Return (X, Y) of the center of cell containing provided text 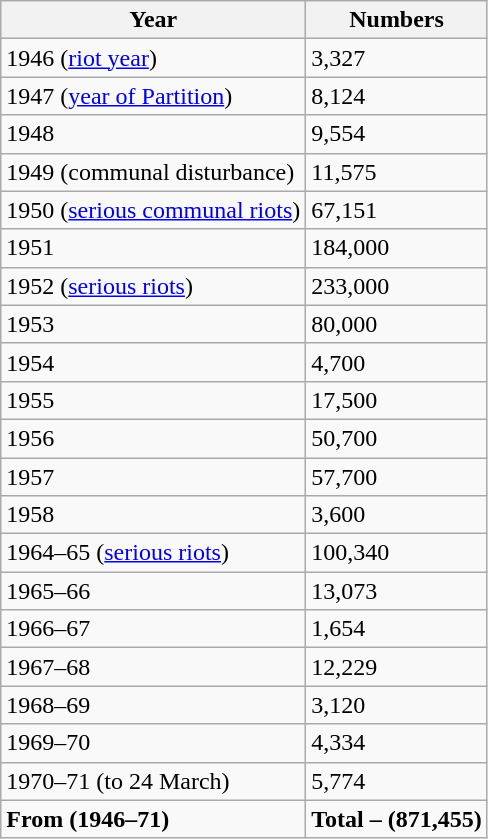
13,073 (397, 591)
100,340 (397, 553)
17,500 (397, 400)
1948 (154, 134)
1970–71 (to 24 March) (154, 781)
4,334 (397, 743)
233,000 (397, 286)
1947 (year of Partition) (154, 96)
57,700 (397, 477)
Year (154, 20)
1969–70 (154, 743)
11,575 (397, 172)
1958 (154, 515)
1953 (154, 324)
9,554 (397, 134)
1968–69 (154, 705)
3,600 (397, 515)
50,700 (397, 438)
1952 (serious riots) (154, 286)
1951 (154, 248)
5,774 (397, 781)
From (1946–71) (154, 819)
67,151 (397, 210)
1949 (communal disturbance) (154, 172)
80,000 (397, 324)
3,327 (397, 58)
1954 (154, 362)
1966–67 (154, 629)
12,229 (397, 667)
1955 (154, 400)
1967–68 (154, 667)
1957 (154, 477)
4,700 (397, 362)
1,654 (397, 629)
1956 (154, 438)
1964–65 (serious riots) (154, 553)
184,000 (397, 248)
1965–66 (154, 591)
1950 (serious communal riots) (154, 210)
8,124 (397, 96)
1946 (riot year) (154, 58)
Total – (871,455) (397, 819)
Numbers (397, 20)
3,120 (397, 705)
